Capture the cell that displays the provided text and extract its (X, Y) central coordinate. 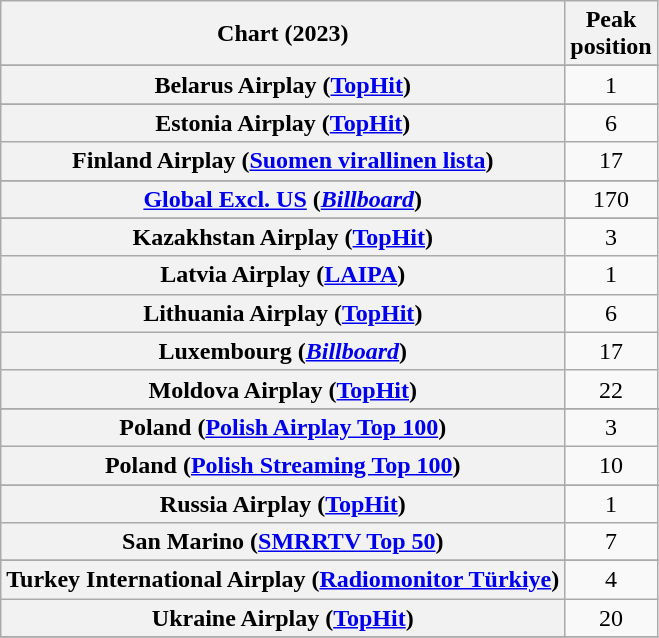
Chart (2023) (283, 34)
10 (611, 465)
Global Excl. US (Billboard) (283, 199)
Finland Airplay (Suomen virallinen lista) (283, 161)
Moldova Airplay (TopHit) (283, 389)
20 (611, 618)
Poland (Polish Streaming Top 100) (283, 465)
Latvia Airplay (LAIPA) (283, 275)
Kazakhstan Airplay (TopHit) (283, 237)
Lithuania Airplay (TopHit) (283, 313)
Estonia Airplay (TopHit) (283, 123)
Luxembourg (Billboard) (283, 351)
Turkey International Airplay (Radiomonitor Türkiye) (283, 580)
Russia Airplay (TopHit) (283, 503)
7 (611, 542)
22 (611, 389)
Ukraine Airplay (TopHit) (283, 618)
170 (611, 199)
Poland (Polish Airplay Top 100) (283, 427)
Peakposition (611, 34)
San Marino (SMRRTV Top 50) (283, 542)
4 (611, 580)
Belarus Airplay (TopHit) (283, 85)
